Pinpoint the cell where the given text exists, returning its (x, y) midpoint coordinate. 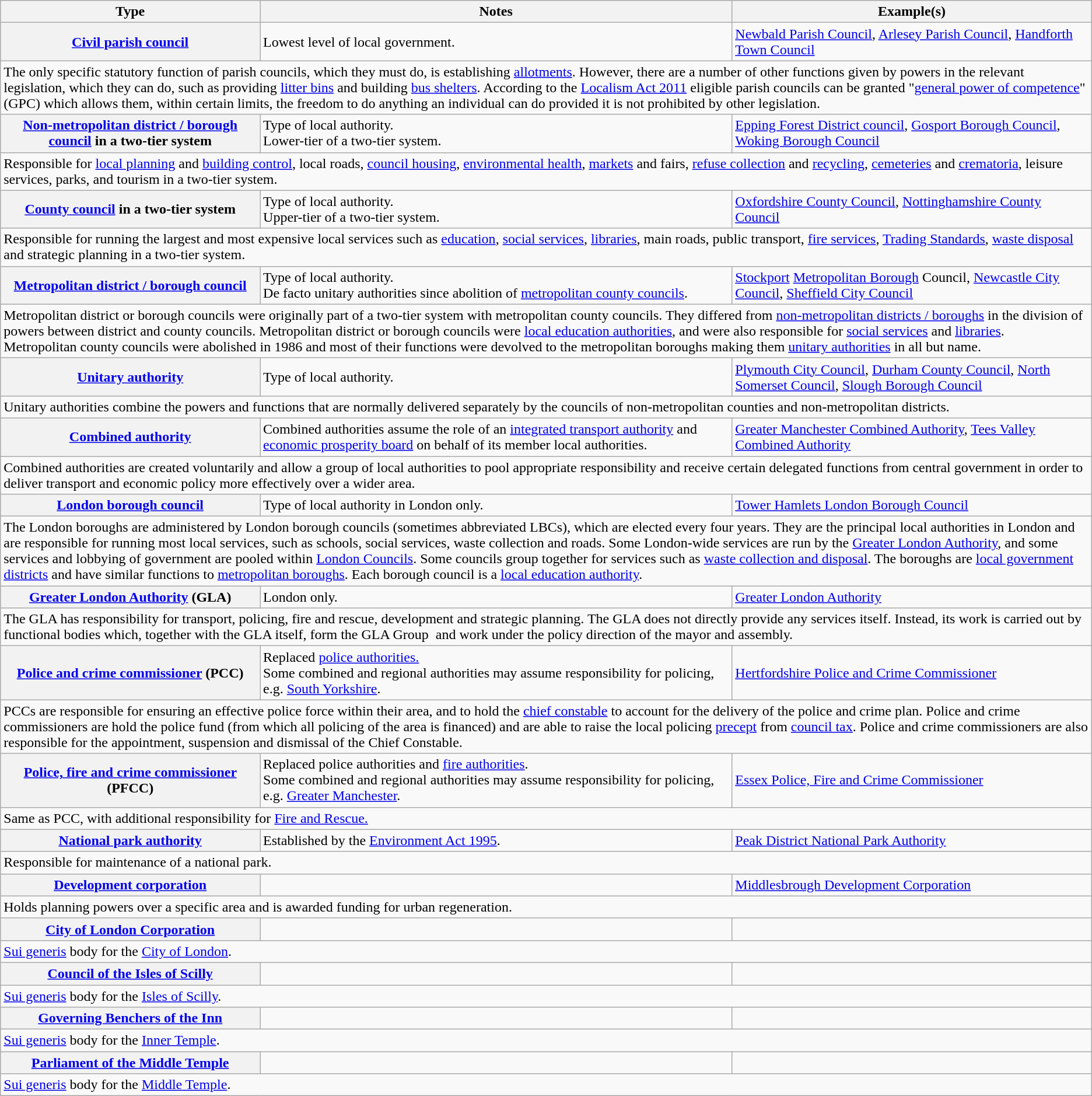
Middlesbrough Development Corporation (912, 885)
London borough council (131, 505)
Non-metropolitan district / borough council in a two-tier system (131, 133)
Metropolitan district / borough council (131, 285)
Type (131, 12)
Type of local authority. (496, 377)
Replaced police authorities.Some combined and regional authorities may assume responsibility for policing, e.g. South Yorkshire. (496, 673)
Police and crime commissioner (PCC) (131, 673)
Newbald Parish Council, Arlesey Parish Council, Handforth Town Council (912, 42)
Holds planning powers over a specific area and is awarded funding for urban regeneration. (546, 907)
National park authority (131, 840)
Greater Manchester Combined Authority, Tees Valley Combined Authority (912, 437)
Epping Forest District council, Gosport Borough Council, Woking Borough Council (912, 133)
City of London Corporation (131, 929)
Oxfordshire County Council, Nottinghamshire County Council (912, 209)
Lowest level of local government. (496, 42)
Essex Police, Fire and Crime Commissioner (912, 780)
Responsible for maintenance of a national park. (546, 863)
Sui generis body for the City of London. (546, 951)
Sui generis body for the Isles of Scilly. (546, 996)
County council in a two-tier system (131, 209)
Type of local authority.Upper-tier of a two-tier system. (496, 209)
Example(s) (912, 12)
Parliament of the Middle Temple (131, 1063)
Plymouth City Council, Durham County Council, North Somerset Council, Slough Borough Council (912, 377)
Combined authority (131, 437)
Governing Benchers of the Inn (131, 1018)
Development corporation (131, 885)
Tower Hamlets London Borough Council (912, 505)
Unitary authority (131, 377)
Type of local authority.De facto unitary authorities since abolition of metropolitan county councils. (496, 285)
Notes (496, 12)
Stockport Metropolitan Borough Council, Newcastle City Council, Sheffield City Council (912, 285)
Police, fire and crime commissioner (PFCC) (131, 780)
Combined authorities assume the role of an integrated transport authority and economic prosperity board on behalf of its member local authorities. (496, 437)
Council of the Isles of Scilly (131, 973)
Sui generis body for the Middle Temple. (546, 1085)
Sui generis body for the Inner Temple. (546, 1041)
Established by the Environment Act 1995. (496, 840)
Greater London Authority (GLA) (131, 597)
Type of local authority.Lower-tier of a two-tier system. (496, 133)
Same as PCC, with additional responsibility for Fire and Rescue. (546, 818)
Civil parish council (131, 42)
Hertfordshire Police and Crime Commissioner (912, 673)
Peak District National Park Authority (912, 840)
London only. (496, 597)
Greater London Authority (912, 597)
Type of local authority in London only. (496, 505)
